Pinpoint the cell where the given text exists, returning its [X, Y] midpoint coordinate. 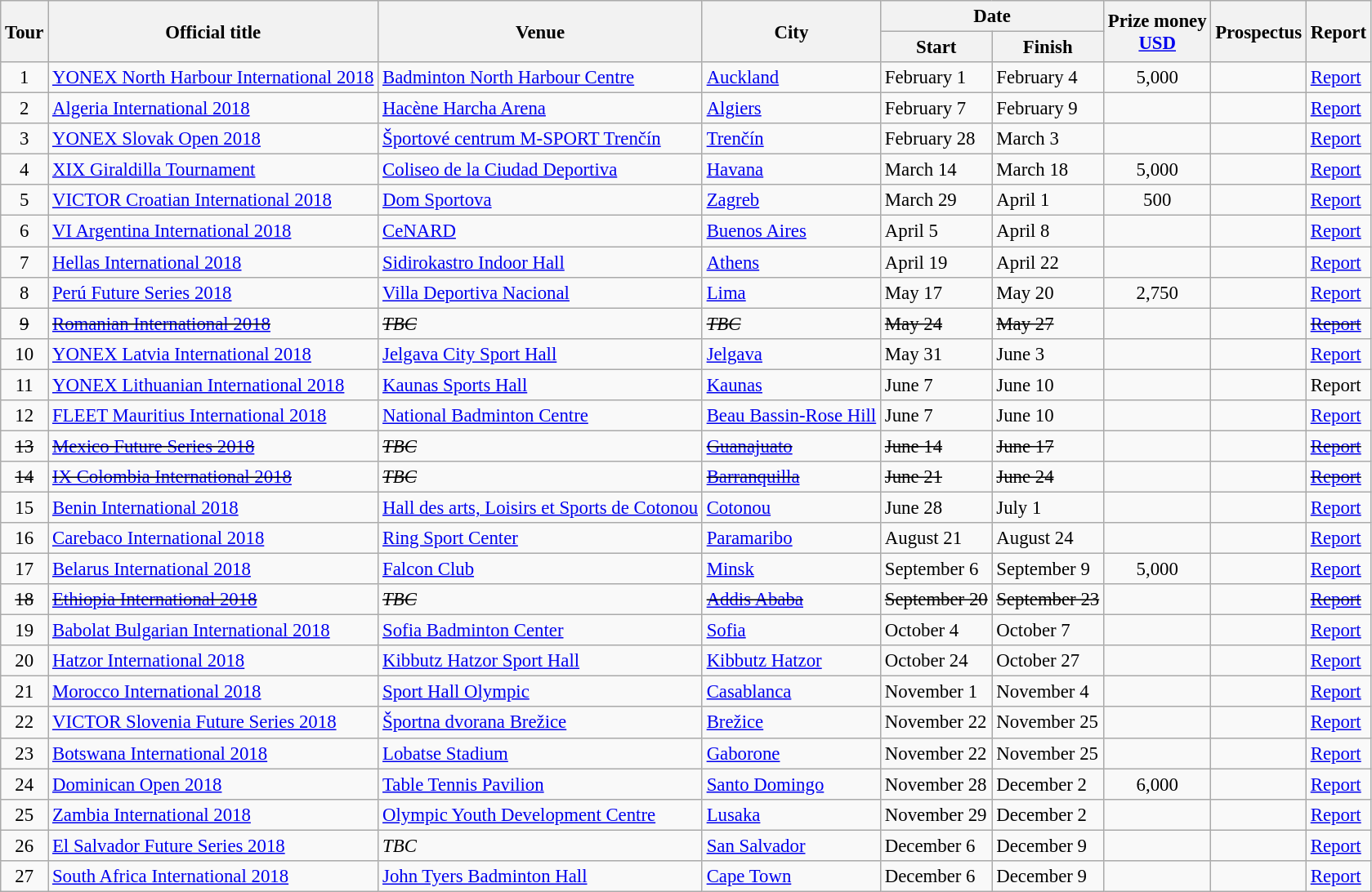
2 [25, 109]
16 [25, 538]
25 [25, 814]
Santo Domingo [791, 784]
June 24 [1048, 477]
Sport Hall Olympic [541, 692]
20 [25, 661]
Zagreb [791, 200]
YONEX Latvia International 2018 [213, 354]
April 5 [936, 231]
Official title [213, 31]
August 24 [1048, 538]
Cape Town [791, 876]
Dominican Open 2018 [213, 784]
27 [25, 876]
VICTOR Slovenia Future Series 2018 [213, 723]
Cotonou [791, 507]
XIX Giraldilla Tournament [213, 170]
8 [25, 292]
June 28 [936, 507]
February 28 [936, 139]
April 1 [1048, 200]
Sidirokastro Indoor Hall [541, 262]
Jelgava City Sport Hall [541, 354]
June 14 [936, 446]
February 9 [1048, 109]
6 [25, 231]
November 28 [936, 784]
South Africa International 2018 [213, 876]
May 27 [1048, 323]
18 [25, 600]
February 1 [936, 78]
Hellas International 2018 [213, 262]
Športna dvorana Brežice [541, 723]
March 14 [936, 170]
Casablanca [791, 692]
Minsk [791, 569]
15 [25, 507]
City [791, 31]
Barranquilla [791, 477]
May 20 [1048, 292]
April 19 [936, 262]
Date [992, 16]
10 [25, 354]
August 21 [936, 538]
Falcon Club [541, 569]
Kaunas [791, 385]
Perú Future Series 2018 [213, 292]
19 [25, 631]
Kaunas Sports Hall [541, 385]
Guanajuato [791, 446]
23 [25, 753]
17 [25, 569]
February 4 [1048, 78]
Tour [25, 31]
Botswana International 2018 [213, 753]
March 18 [1048, 170]
March 29 [936, 200]
October 4 [936, 631]
CeNARD [541, 231]
November 29 [936, 814]
Lusaka [791, 814]
Lima [791, 292]
September 6 [936, 569]
Jelgava [791, 354]
Badminton North Harbour Centre [541, 78]
June 21 [936, 477]
Paramaribo [791, 538]
Carebaco International 2018 [213, 538]
13 [25, 446]
John Tyers Badminton Hall [541, 876]
October 27 [1048, 661]
April 22 [1048, 262]
Ring Sport Center [541, 538]
Dom Sportova [541, 200]
November 1 [936, 692]
26 [25, 845]
24 [25, 784]
Gaborone [791, 753]
Buenos Aires [791, 231]
National Badminton Centre [541, 416]
Belarus International 2018 [213, 569]
Športové centrum M-SPORT Trenčín [541, 139]
Start [936, 47]
Kibbutz Hatzor Sport Hall [541, 661]
12 [25, 416]
October 24 [936, 661]
YONEX Lithuanian International 2018 [213, 385]
5 [25, 200]
May 17 [936, 292]
Algeria International 2018 [213, 109]
Babolat Bulgarian International 2018 [213, 631]
Athens [791, 262]
3 [25, 139]
2,750 [1157, 292]
September 23 [1048, 600]
YONEX North Harbour International 2018 [213, 78]
Algiers [791, 109]
May 24 [936, 323]
4 [25, 170]
Olympic Youth Development Centre [541, 814]
22 [25, 723]
June 17 [1048, 446]
Addis Ababa [791, 600]
Coliseo de la Ciudad Deportiva [541, 170]
Kibbutz Hatzor [791, 661]
June 3 [1048, 354]
VICTOR Croatian International 2018 [213, 200]
Hatzor International 2018 [213, 661]
Mexico Future Series 2018 [213, 446]
Brežice [791, 723]
Benin International 2018 [213, 507]
September 9 [1048, 569]
Prize money USD [1157, 31]
Sofia Badminton Center [541, 631]
FLEET Mauritius International 2018 [213, 416]
14 [25, 477]
500 [1157, 200]
July 1 [1048, 507]
September 20 [936, 600]
May 31 [936, 354]
7 [25, 262]
6,000 [1157, 784]
Venue [541, 31]
1 [25, 78]
El Salvador Future Series 2018 [213, 845]
Hall des arts, Loisirs et Sports de Cotonou [541, 507]
Romanian International 2018 [213, 323]
Table Tennis Pavilion [541, 784]
Trenčín [791, 139]
April 8 [1048, 231]
March 3 [1048, 139]
Hacène Harcha Arena [541, 109]
YONEX Slovak Open 2018 [213, 139]
11 [25, 385]
Prospectus [1258, 31]
Morocco International 2018 [213, 692]
October 7 [1048, 631]
Finish [1048, 47]
9 [25, 323]
Villa Deportiva Nacional [541, 292]
Ethiopia International 2018 [213, 600]
Havana [791, 170]
Beau Bassin-Rose Hill [791, 416]
Lobatse Stadium [541, 753]
Zambia International 2018 [213, 814]
February 7 [936, 109]
Auckland [791, 78]
November 4 [1048, 692]
IX Colombia International 2018 [213, 477]
San Salvador [791, 845]
VI Argentina International 2018 [213, 231]
Sofia [791, 631]
21 [25, 692]
